Provide the (x, y) coordinate of the cell's center where the given text is located.  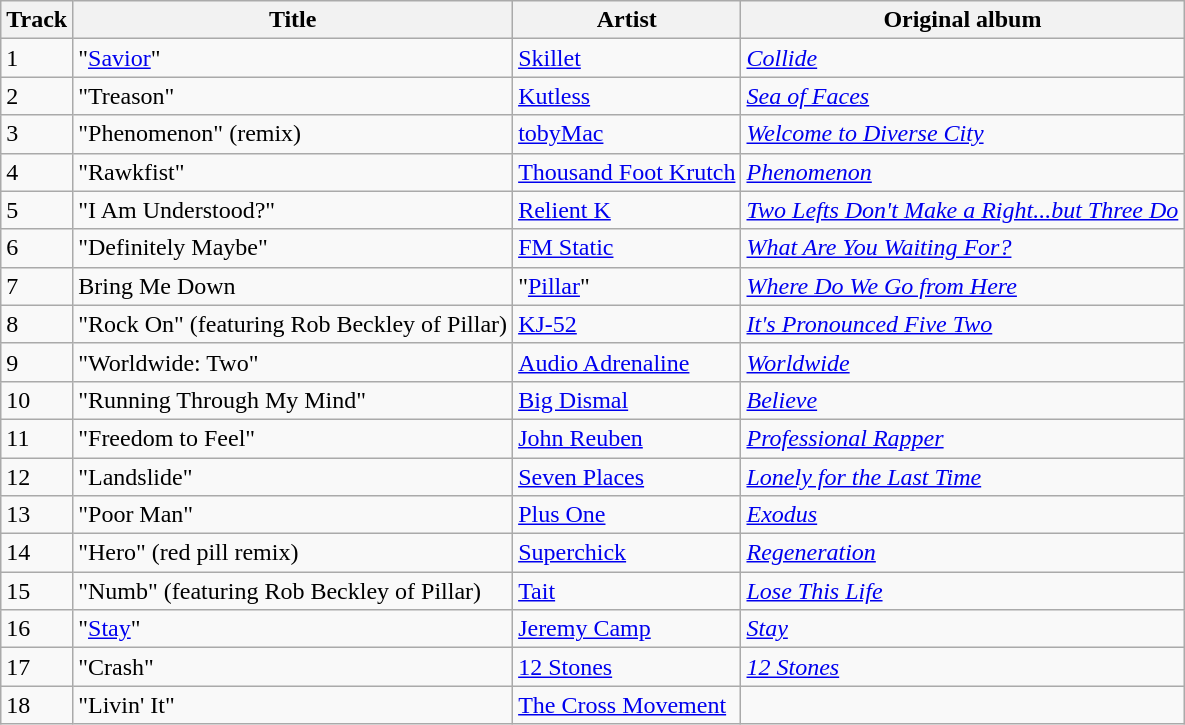
16 (37, 629)
Big Dismal (627, 400)
"Hero" (red pill remix) (293, 553)
Sea of Faces (962, 96)
"Stay" (293, 629)
2 (37, 96)
"Numb" (featuring Rob Beckley of Pillar) (293, 591)
"Rock On" (featuring Rob Beckley of Pillar) (293, 324)
"Rawkfist" (293, 172)
Seven Places (627, 477)
5 (37, 210)
15 (37, 591)
Believe (962, 400)
"Running Through My Mind" (293, 400)
"Phenomenon" (remix) (293, 134)
Stay (962, 629)
Worldwide (962, 362)
Original album (962, 20)
Kutless (627, 96)
Professional Rapper (962, 438)
14 (37, 553)
8 (37, 324)
"Worldwide: Two" (293, 362)
Exodus (962, 515)
Artist (627, 20)
4 (37, 172)
1 (37, 58)
17 (37, 667)
18 (37, 705)
Collide (962, 58)
KJ-52 (627, 324)
It's Pronounced Five Two (962, 324)
The Cross Movement (627, 705)
"Livin' It" (293, 705)
Track (37, 20)
"Savior" (293, 58)
Skillet (627, 58)
"Poor Man" (293, 515)
7 (37, 286)
Phenomenon (962, 172)
tobyMac (627, 134)
"Pillar" (627, 286)
Lonely for the Last Time (962, 477)
"Landslide" (293, 477)
Jeremy Camp (627, 629)
Regeneration (962, 553)
12 (37, 477)
FM Static (627, 248)
"I Am Understood?" (293, 210)
John Reuben (627, 438)
Welcome to Diverse City (962, 134)
13 (37, 515)
Superchick (627, 553)
Thousand Foot Krutch (627, 172)
Relient K (627, 210)
Title (293, 20)
"Definitely Maybe" (293, 248)
"Freedom to Feel" (293, 438)
Plus One (627, 515)
3 (37, 134)
"Crash" (293, 667)
9 (37, 362)
Tait (627, 591)
Two Lefts Don't Make a Right...but Three Do (962, 210)
10 (37, 400)
Where Do We Go from Here (962, 286)
Audio Adrenaline (627, 362)
Lose This Life (962, 591)
11 (37, 438)
"Treason" (293, 96)
Bring Me Down (293, 286)
What Are You Waiting For? (962, 248)
6 (37, 248)
